Return the [x, y] coordinate for the center point of the cell that contains the specified text.  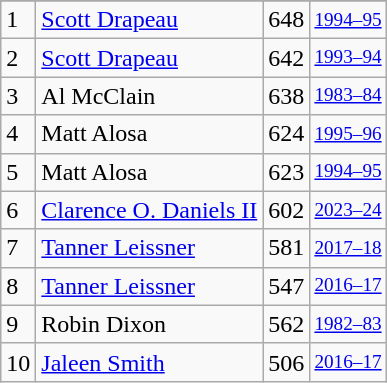
1982–83 [348, 324]
1993–94 [348, 58]
648 [286, 20]
562 [286, 324]
623 [286, 172]
7 [18, 248]
642 [286, 58]
8 [18, 286]
602 [286, 210]
4 [18, 134]
506 [286, 362]
2 [18, 58]
547 [286, 286]
Robin Dixon [150, 324]
9 [18, 324]
581 [286, 248]
Al McClain [150, 96]
1 [18, 20]
Clarence O. Daniels II [150, 210]
5 [18, 172]
624 [286, 134]
638 [286, 96]
3 [18, 96]
2017–18 [348, 248]
Jaleen Smith [150, 362]
1995–96 [348, 134]
10 [18, 362]
1983–84 [348, 96]
2023–24 [348, 210]
6 [18, 210]
